Search for the cell housing the specified text and yield its [x, y] center coordinate. 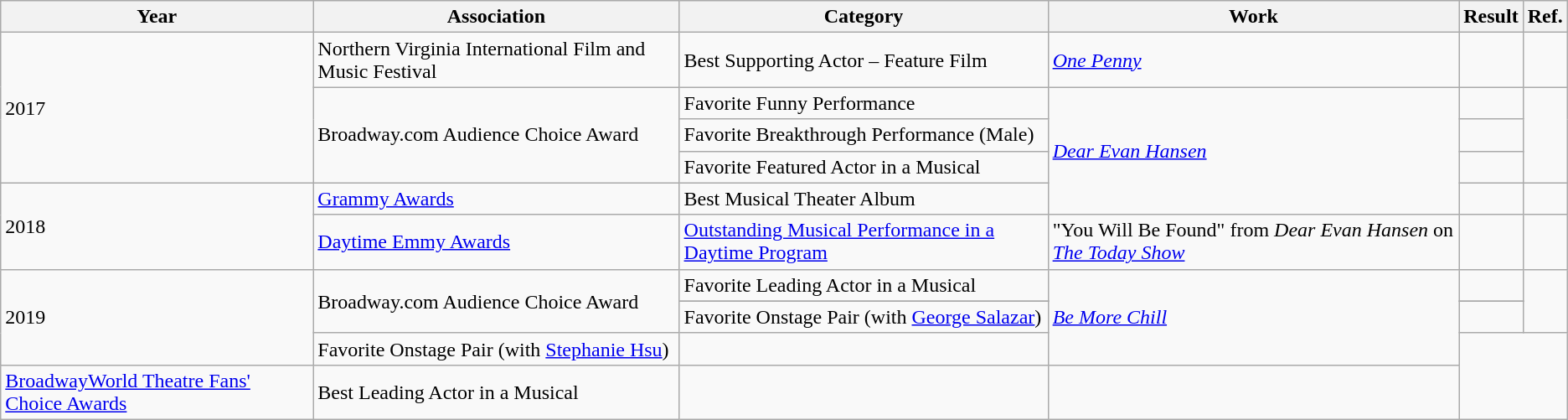
Ref. [1545, 17]
2018 [157, 226]
2019 [157, 317]
Category [864, 17]
Best Leading Actor in a Musical [496, 392]
Favorite Featured Actor in a Musical [864, 167]
2017 [157, 107]
Work [1253, 17]
Be More Chill [1253, 317]
Best Supporting Actor – Feature Film [864, 60]
BroadwayWorld Theatre Fans' Choice Awards [157, 392]
Outstanding Musical Performance in a Daytime Program [864, 241]
Favorite Onstage Pair (with Stephanie Hsu) [496, 349]
Favorite Breakthrough Performance (Male) [864, 135]
One Penny [1253, 60]
Result [1491, 17]
Association [496, 17]
Favorite Onstage Pair (with George Salazar) [864, 317]
"You Will Be Found" from Dear Evan Hansen on The Today Show [1253, 241]
Grammy Awards [496, 199]
Northern Virginia International Film and Music Festival [496, 60]
Year [157, 17]
Daytime Emmy Awards [496, 241]
Favorite Leading Actor in a Musical [864, 285]
Best Musical Theater Album [864, 199]
Favorite Funny Performance [864, 103]
Dear Evan Hansen [1253, 151]
